Provide the [x, y] coordinate of the cell's center where the given text is located.  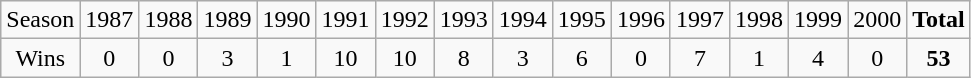
1997 [700, 20]
6 [582, 58]
2000 [878, 20]
1991 [346, 20]
Season [40, 20]
8 [464, 58]
1996 [640, 20]
Wins [40, 58]
1993 [464, 20]
1998 [758, 20]
1987 [110, 20]
7 [700, 58]
1994 [522, 20]
1990 [286, 20]
1992 [404, 20]
1995 [582, 20]
1988 [168, 20]
1989 [228, 20]
1999 [818, 20]
Total [939, 20]
53 [939, 58]
4 [818, 58]
